Identify which cell holds the provided text, then report its (X, Y) central coordinate. 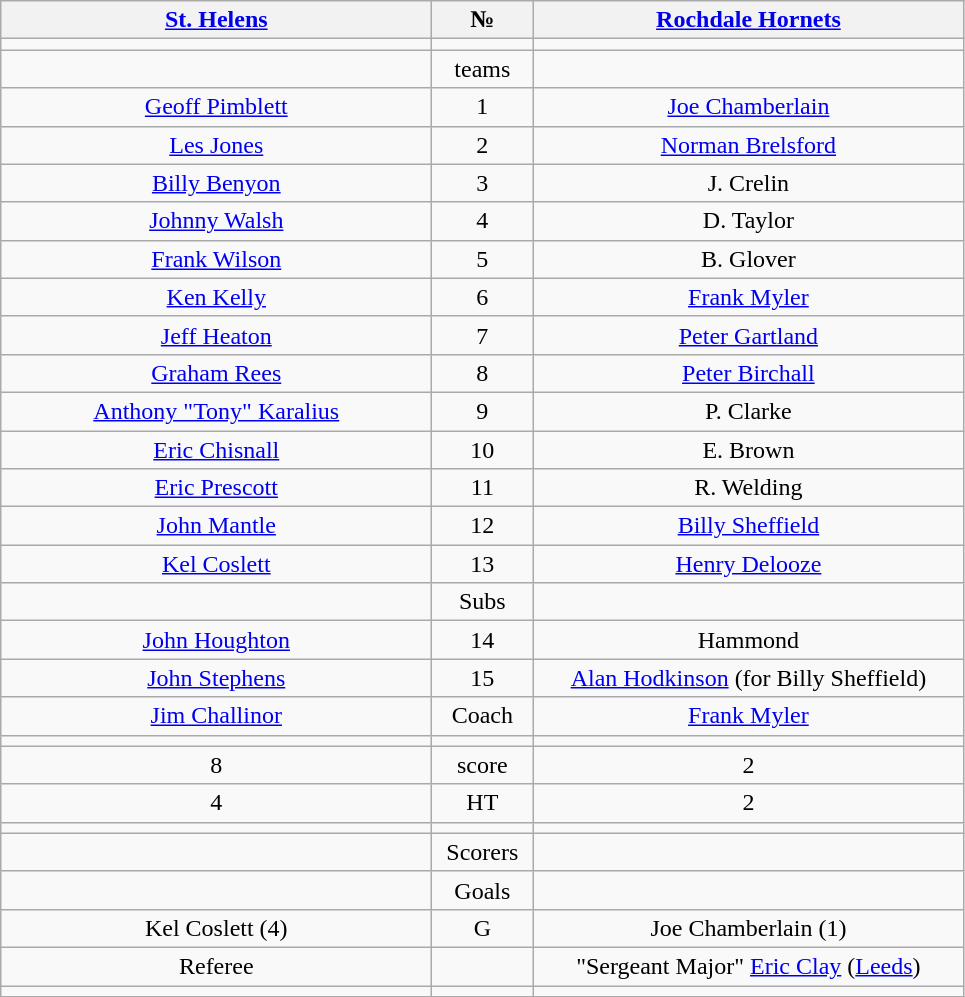
Joe Chamberlain (748, 107)
Joe Chamberlain (1) (748, 928)
Eric Chisnall (216, 449)
6 (482, 297)
teams (482, 69)
Ken Kelly (216, 297)
Rochdale Hornets (748, 20)
Peter Gartland (748, 335)
15 (482, 678)
Jeff Heaton (216, 335)
E. Brown (748, 449)
7 (482, 335)
John Mantle (216, 526)
10 (482, 449)
D. Taylor (748, 221)
G (482, 928)
J. Crelin (748, 183)
Peter Birchall (748, 373)
Billy Sheffield (748, 526)
11 (482, 488)
Subs (482, 602)
Frank Wilson (216, 259)
Alan Hodkinson (for Billy Sheffield) (748, 678)
Anthony "Tony" Karalius (216, 411)
14 (482, 640)
5 (482, 259)
"Sergeant Major" Eric Clay (Leeds) (748, 966)
Eric Prescott (216, 488)
HT (482, 803)
1 (482, 107)
9 (482, 411)
R. Welding (748, 488)
12 (482, 526)
13 (482, 564)
P. Clarke (748, 411)
Goals (482, 890)
Referee (216, 966)
Billy Benyon (216, 183)
Scorers (482, 852)
John Stephens (216, 678)
Coach (482, 716)
№ (482, 20)
Kel Coslett (4) (216, 928)
Henry Delooze (748, 564)
Kel Coslett (216, 564)
St. Helens (216, 20)
Hammond (748, 640)
Johnny Walsh (216, 221)
John Houghton (216, 640)
Jim Challinor (216, 716)
3 (482, 183)
Graham Rees (216, 373)
Geoff Pimblett (216, 107)
Les Jones (216, 145)
score (482, 765)
B. Glover (748, 259)
Norman Brelsford (748, 145)
